Extract the [x, y] coordinate from the center of the cell holding the provided text.  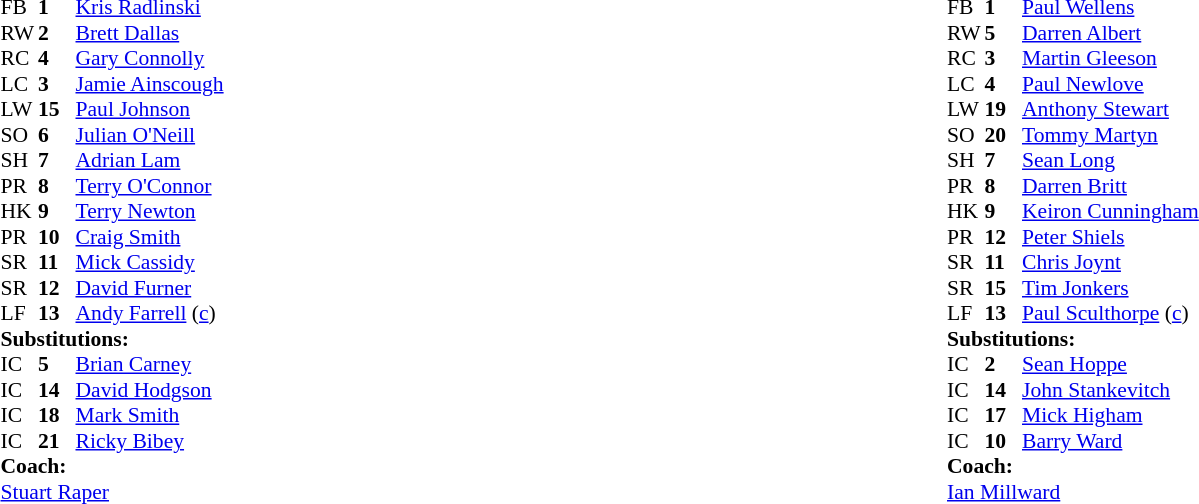
Adrian Lam [150, 161]
Paul Sculthorpe (c) [1110, 313]
Andy Farrell (c) [150, 313]
Tim Jonkers [1110, 288]
Tommy Martyn [1110, 135]
Darren Britt [1110, 186]
Martin Gleeson [1110, 59]
Barry Ward [1110, 441]
Terry O'Connor [150, 186]
Brian Carney [150, 365]
Darren Albert [1110, 33]
Paul Johnson [150, 109]
21 [57, 441]
Sean Hoppe [1110, 365]
Terry Newton [150, 211]
David Furner [150, 288]
Gary Connolly [150, 59]
Julian O'Neill [150, 135]
Mick Higham [1110, 415]
18 [57, 415]
Craig Smith [150, 237]
Keiron Cunningham [1110, 211]
Anthony Stewart [1110, 109]
Ricky Bibey [150, 441]
Mark Smith [150, 415]
David Hodgson [150, 390]
John Stankevitch [1110, 390]
6 [57, 135]
Mick Cassidy [150, 263]
Sean Long [1110, 161]
19 [1003, 109]
Chris Joynt [1110, 263]
Paul Newlove [1110, 84]
Peter Shiels [1110, 237]
20 [1003, 135]
Jamie Ainscough [150, 84]
17 [1003, 415]
Brett Dallas [150, 33]
